Pinpoint the cell where the given text exists, returning its [X, Y] midpoint coordinate. 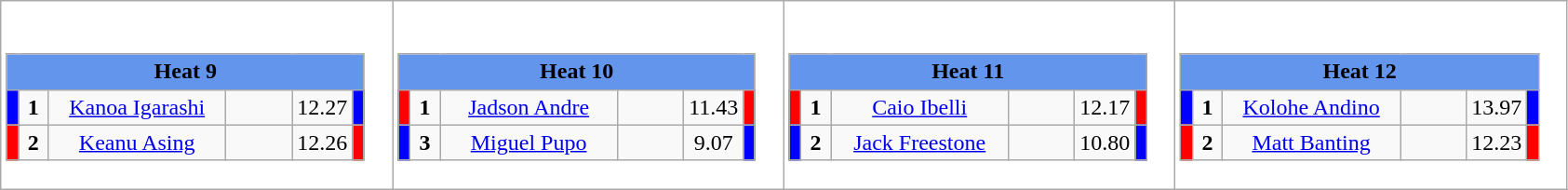
Heat 12 1 Kolohe Andino 13.97 2 Matt Banting 12.23 [1372, 95]
Heat 10 [577, 72]
10.80 [1106, 142]
9.07 [714, 142]
Matt Banting [1312, 142]
Jack Freestone [919, 142]
12.26 [322, 142]
Kanoa Igarashi [138, 107]
Jadson Andre [529, 107]
11.43 [714, 107]
Heat 11 1 Caio Ibelli 12.17 2 Jack Freestone 10.80 [979, 95]
Heat 9 1 Kanoa Igarashi 12.27 2 Keanu Asing 12.26 [197, 95]
Heat 9 [185, 72]
Keanu Asing [138, 142]
Caio Ibelli [919, 107]
12.23 [1496, 142]
3 [425, 142]
12.27 [322, 107]
12.17 [1106, 107]
Kolohe Andino [1312, 107]
Heat 12 [1360, 72]
13.97 [1496, 107]
Heat 10 1 Jadson Andre 11.43 3 Miguel Pupo 9.07 [588, 95]
Heat 11 [968, 72]
Miguel Pupo [529, 142]
